Return the (X, Y) coordinate for the center point of the cell that contains the specified text.  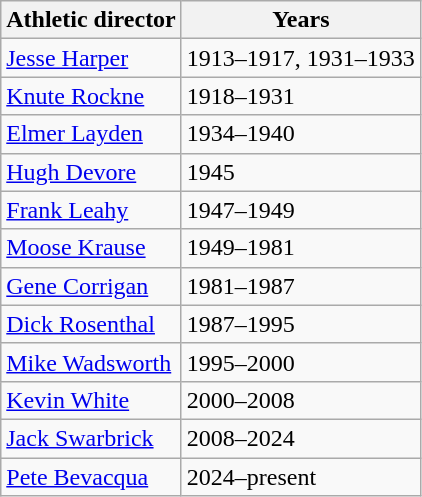
Hugh Devore (92, 172)
1947–1949 (300, 210)
1934–1940 (300, 134)
2024–present (300, 477)
Knute Rockne (92, 96)
Elmer Layden (92, 134)
1913–1917, 1931–1933 (300, 58)
Pete Bevacqua (92, 477)
1995–2000 (300, 362)
2008–2024 (300, 438)
1945 (300, 172)
1981–1987 (300, 286)
Moose Krause (92, 248)
1949–1981 (300, 248)
Jesse Harper (92, 58)
Years (300, 20)
Gene Corrigan (92, 286)
Frank Leahy (92, 210)
Kevin White (92, 400)
Mike Wadsworth (92, 362)
2000–2008 (300, 400)
Jack Swarbrick (92, 438)
1918–1931 (300, 96)
Dick Rosenthal (92, 324)
1987–1995 (300, 324)
Athletic director (92, 20)
